Find where the given text appears and provide that cell's center as (x, y) coordinate. 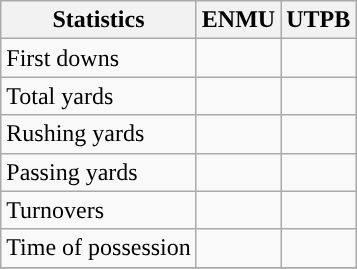
ENMU (238, 20)
Turnovers (99, 210)
Passing yards (99, 172)
Time of possession (99, 248)
First downs (99, 58)
Total yards (99, 96)
Rushing yards (99, 134)
Statistics (99, 20)
UTPB (318, 20)
